Identify which cell holds the provided text, then report its [x, y] central coordinate. 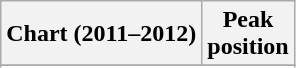
Chart (2011–2012) [102, 34]
Peakposition [248, 34]
